Find where the given text appears and provide that cell's center as (x, y) coordinate. 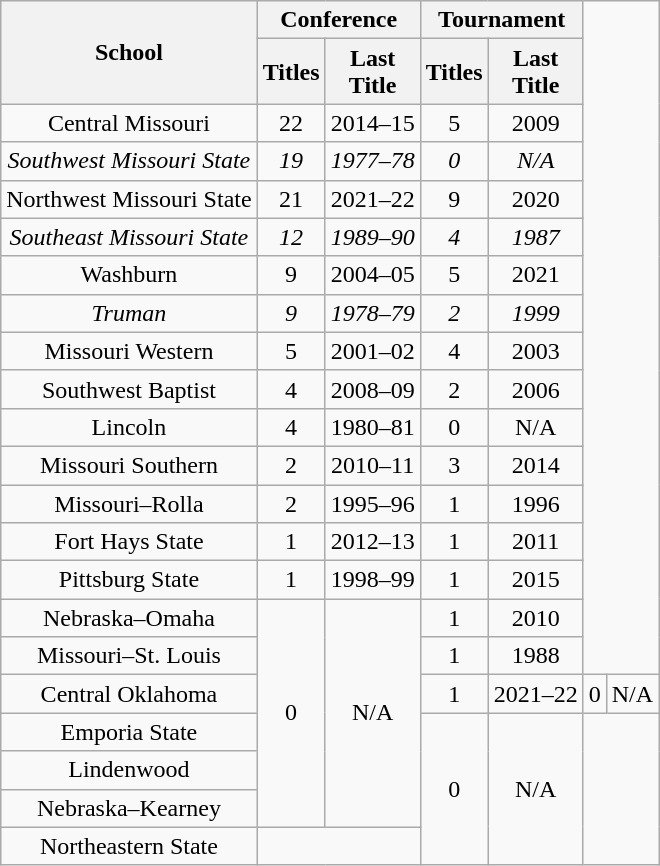
Fort Hays State (129, 542)
Missouri–St. Louis (129, 656)
2011 (536, 542)
Nebraska–Omaha (129, 618)
Northeastern State (129, 846)
Pittsburg State (129, 580)
1978–79 (372, 313)
Central Oklahoma (129, 694)
School (129, 52)
2020 (536, 199)
2021 (536, 275)
2012–13 (372, 542)
Southwest Missouri State (129, 161)
Lincoln (129, 427)
1989–90 (372, 237)
2010 (536, 618)
Emporia State (129, 732)
3 (454, 465)
Washburn (129, 275)
Central Missouri (129, 123)
Southwest Baptist (129, 389)
12 (291, 237)
2015 (536, 580)
Truman (129, 313)
2001–02 (372, 351)
2014 (536, 465)
Southeast Missouri State (129, 237)
2008–09 (372, 389)
Missouri Southern (129, 465)
1995–96 (372, 503)
1977–78 (372, 161)
1998–99 (372, 580)
19 (291, 161)
Lindenwood (129, 770)
2004–05 (372, 275)
1996 (536, 503)
1999 (536, 313)
Conference (338, 20)
2006 (536, 389)
Tournament (502, 20)
1987 (536, 237)
2010–11 (372, 465)
1980–81 (372, 427)
Missouri–Rolla (129, 503)
Northwest Missouri State (129, 199)
2003 (536, 351)
22 (291, 123)
21 (291, 199)
Missouri Western (129, 351)
2014–15 (372, 123)
Nebraska–Kearney (129, 808)
1988 (536, 656)
2009 (536, 123)
